From the cell containing the given text, extract its center point as [x, y] coordinate. 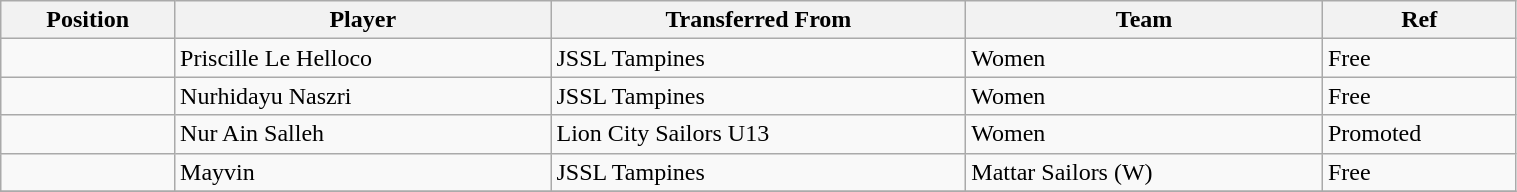
Player [363, 20]
Ref [1419, 20]
Lion City Sailors U13 [758, 134]
Transferred From [758, 20]
Priscille Le Helloco [363, 58]
Nur Ain Salleh [363, 134]
Mattar Sailors (W) [1144, 172]
Mayvin [363, 172]
Team [1144, 20]
Nurhidayu Naszri [363, 96]
Position [88, 20]
Promoted [1419, 134]
